Determine the (x, y) coordinate at the center of the cell enclosing the given text.  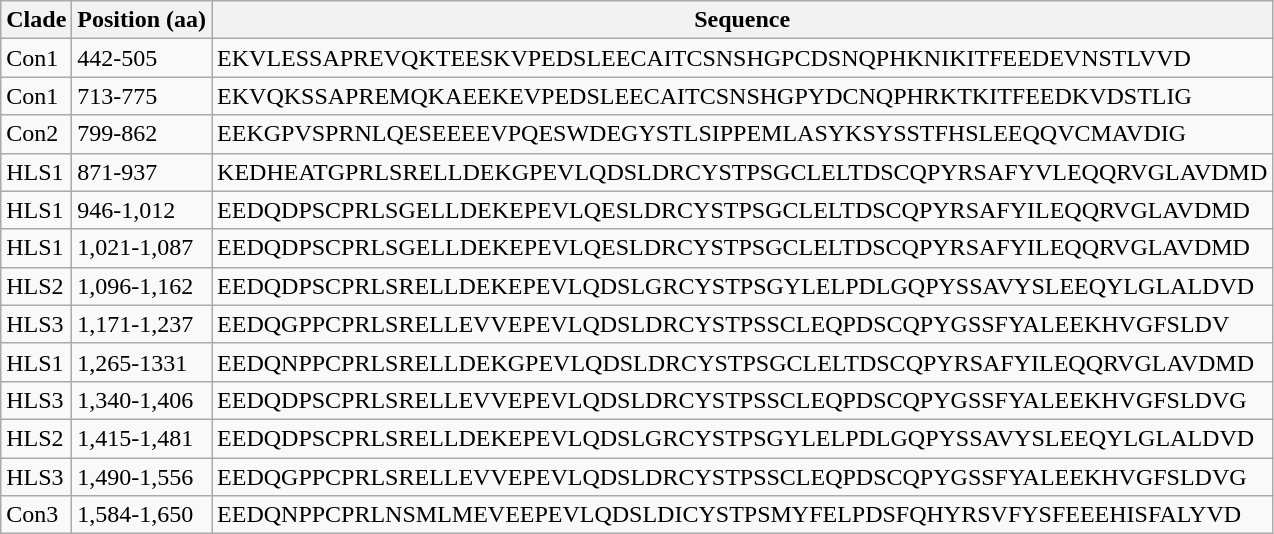
EEDQGPPCPRLSRELLEVVEPEVLQDSLDRCYSTPSSCLEQPDSCQPYGSSFYALEEKHVGFSLDV (742, 324)
1,584-1,650 (142, 515)
1,171-1,237 (142, 324)
1,265-1331 (142, 362)
1,340-1,406 (142, 400)
Sequence (742, 20)
EEDQNPPCPRLSRELLDEKGPEVLQDSLDRCYSTPSGCLELTDSCQPYRSAFYILEQQRVGLAVDMD (742, 362)
Con2 (36, 134)
EEKGPVSPRNLQESEEEEVPQESWDEGYSTLSIPPEMLASYKSYSSTFHSLEEQQVCMAVDIG (742, 134)
Clade (36, 20)
442-505 (142, 58)
EKVQKSSAPREMQKAEEKEVPEDSLEECAITCSNSHGPYDCNQPHRKTKITFEEDKVDSTLIG (742, 96)
KEDHEATGPRLSRELLDEKGPEVLQDSLDRCYSTPSGCLELTDSCQPYRSAFYVLEQQRVGLAVDMD (742, 172)
1,096-1,162 (142, 286)
Position (aa) (142, 20)
713-775 (142, 96)
1,021-1,087 (142, 248)
1,490-1,556 (142, 477)
946-1,012 (142, 210)
1,415-1,481 (142, 438)
EKVLESSAPREVQKTEESKVPEDSLEECAITCSNSHGPCDSNQPHKNIKITFEEDEVNSTLVVD (742, 58)
EEDQDPSCPRLSRELLEVVEPEVLQDSLDRCYSTPSSCLEQPDSCQPYGSSFYALEEKHVGFSLDVG (742, 400)
EEDQNPPCPRLNSMLMEVEEPEVLQDSLDICYSTPSMYFELPDSFQHYRSVFYSFEEEHISFALYVD (742, 515)
Con3 (36, 515)
871-937 (142, 172)
EEDQGPPCPRLSRELLEVVEPEVLQDSLDRCYSTPSSCLEQPDSCQPYGSSFYALEEKHVGFSLDVG (742, 477)
799-862 (142, 134)
